Pinpoint the cell where the given text exists, returning its [X, Y] midpoint coordinate. 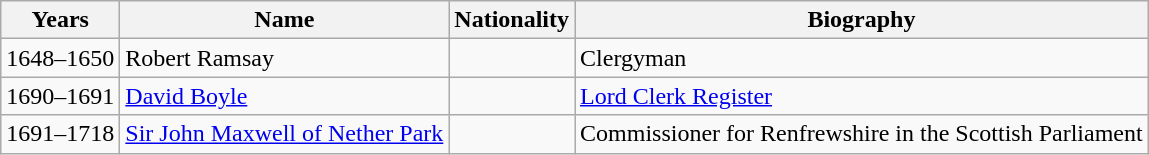
Robert Ramsay [284, 58]
Clergyman [862, 58]
Lord Clerk Register [862, 96]
Sir John Maxwell of Nether Park [284, 134]
Name [284, 20]
Commissioner for Renfrewshire in the Scottish Parliament [862, 134]
1648–1650 [60, 58]
1690–1691 [60, 96]
Biography [862, 20]
1691–1718 [60, 134]
David Boyle [284, 96]
Years [60, 20]
Nationality [512, 20]
